For the text-containing cell, return its midpoint in (X, Y) coordinate format. 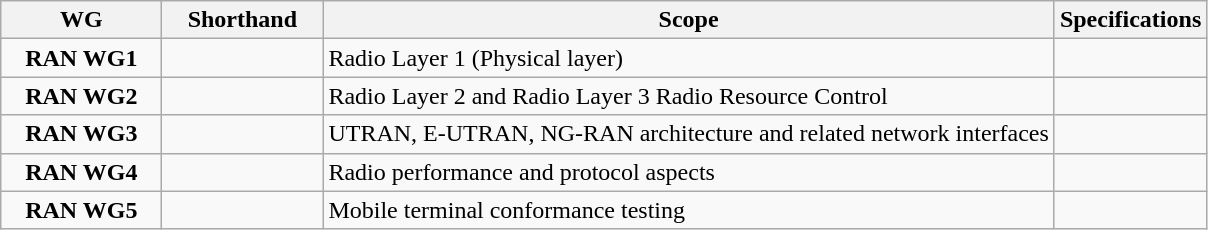
UTRAN, E-UTRAN, NG-RAN architecture and related network interfaces (688, 134)
RAN WG5 (82, 210)
Shorthand (242, 20)
RAN WG3 (82, 134)
Radio Layer 1 (Physical layer) (688, 58)
WG (82, 20)
Radio Layer 2 and Radio Layer 3 Radio Resource Control (688, 96)
Mobile terminal conformance testing (688, 210)
Scope (688, 20)
Specifications (1130, 20)
Radio performance and protocol aspects (688, 172)
RAN WG4 (82, 172)
RAN WG2 (82, 96)
RAN WG1 (82, 58)
